Find where the given text appears and provide that cell's center as (x, y) coordinate. 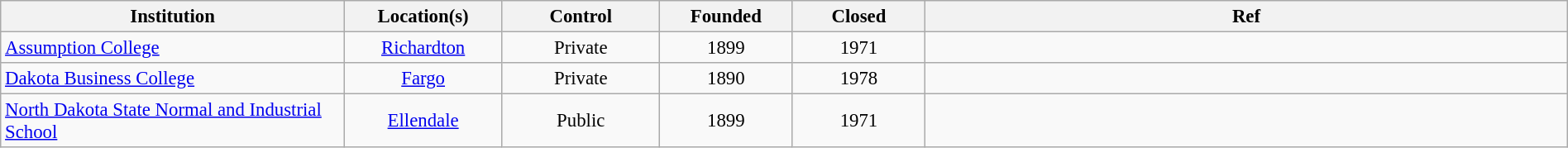
Control (581, 17)
Institution (173, 17)
Richardton (423, 48)
Fargo (423, 79)
1890 (726, 79)
Location(s) (423, 17)
Ref (1247, 17)
1978 (858, 79)
Ellendale (423, 121)
Founded (726, 17)
Closed (858, 17)
Dakota Business College (173, 79)
Assumption College (173, 48)
North Dakota State Normal and Industrial School (173, 121)
Public (581, 121)
